Scan for the cell matching the given text and deliver its [x, y] coordinate at center. 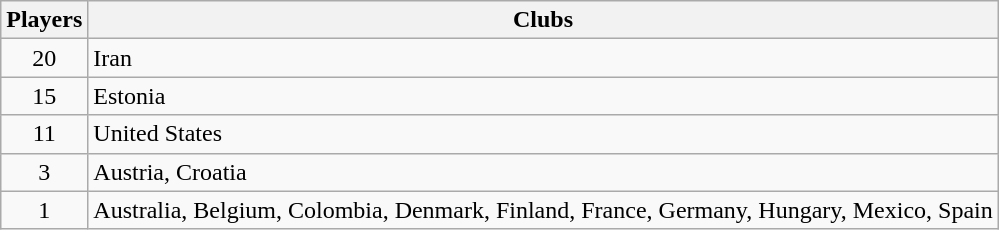
3 [44, 172]
11 [44, 134]
Players [44, 20]
Iran [543, 58]
15 [44, 96]
Estonia [543, 96]
1 [44, 210]
Australia, Belgium, Colombia, Denmark, Finland, France, Germany, Hungary, Mexico, Spain [543, 210]
United States [543, 134]
Clubs [543, 20]
20 [44, 58]
Austria, Croatia [543, 172]
